Scan for the cell matching the given text and deliver its [X, Y] coordinate at center. 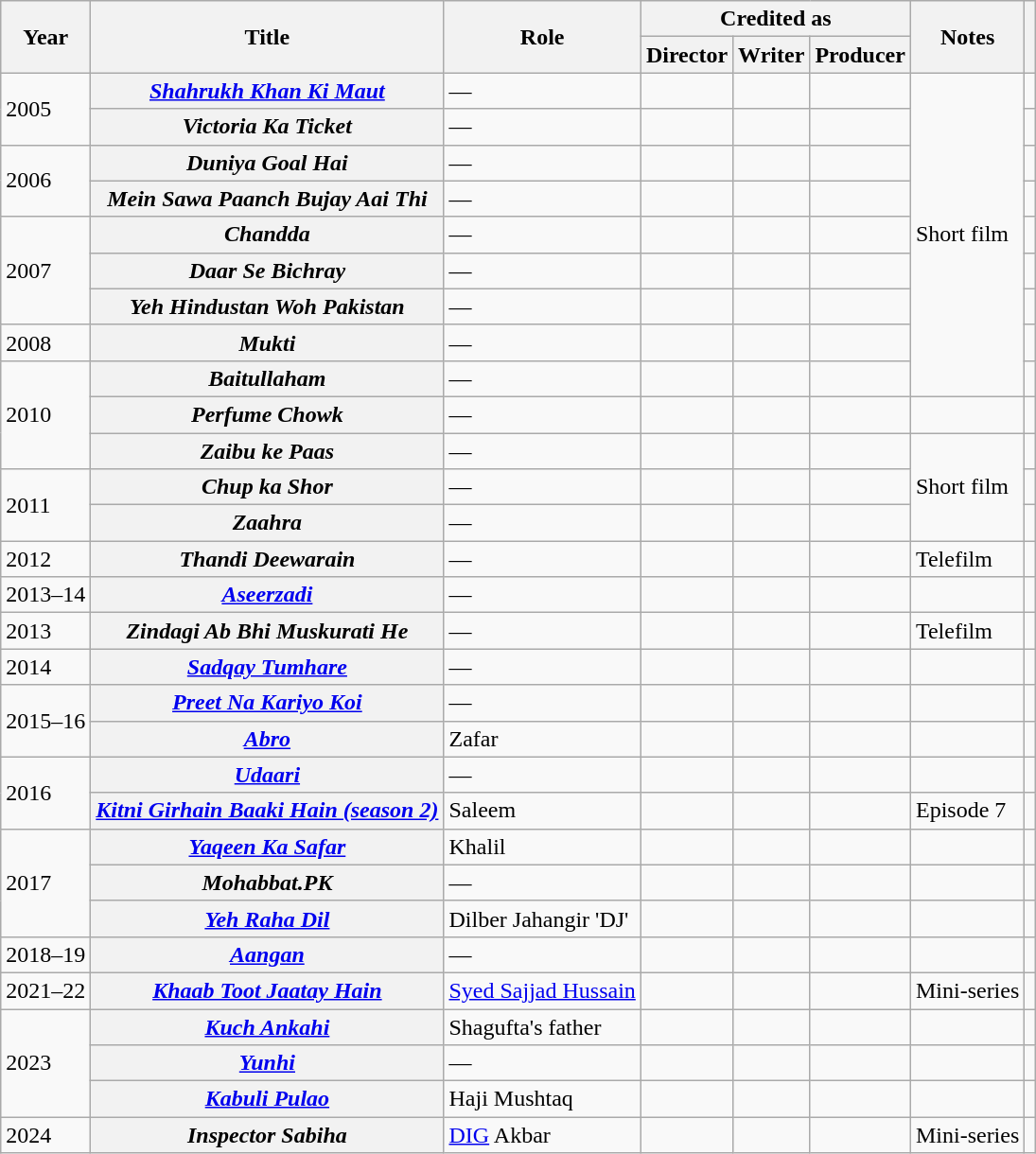
2023 [45, 1062]
2024 [45, 1135]
Chup ka Shor [267, 487]
Dilber Jahangir 'DJ' [542, 918]
Khalil [542, 847]
2017 [45, 883]
2013 [45, 631]
Preet Na Kariyo Koi [267, 703]
2012 [45, 559]
Perfume Chowk [267, 414]
2014 [45, 667]
2011 [45, 505]
Notes [967, 37]
Zaibu ke Paas [267, 451]
Yaqeen Ka Safar [267, 847]
Haji Mushtaq [542, 1099]
Director [687, 55]
DIG Akbar [542, 1135]
Kitni Girhain Baaki Hain (season 2) [267, 811]
2005 [45, 109]
2006 [45, 181]
Abro [267, 739]
Syed Sajjad Hussain [542, 990]
Khaab Toot Jaatay Hain [267, 990]
Thandi Deewarain [267, 559]
Producer [861, 55]
Aangan [267, 954]
Daar Se Bichray [267, 271]
Zindagi Ab Bhi Muskurati He [267, 631]
Shahrukh Khan Ki Maut [267, 91]
2015–16 [45, 721]
Duniya Goal Hai [267, 163]
Kuch Ankahi [267, 1026]
2010 [45, 414]
Yeh Hindustan Woh Pakistan [267, 306]
Udaari [267, 775]
Episode 7 [967, 811]
2008 [45, 342]
Baitullaham [267, 378]
Mohabbat.PK [267, 883]
Zafar [542, 739]
Sadqay Tumhare [267, 667]
Zaahra [267, 523]
Year [45, 37]
Role [542, 37]
Shagufta's father [542, 1026]
Mukti [267, 342]
Victoria Ka Ticket [267, 127]
Inspector Sabiha [267, 1135]
2018–19 [45, 954]
Saleem [542, 811]
Chandda [267, 235]
2016 [45, 793]
Writer [772, 55]
Yunhi [267, 1063]
Title [267, 37]
2021–22 [45, 990]
Mein Sawa Paanch Bujay Aai Thi [267, 199]
2013–14 [45, 595]
Credited as [776, 19]
Kabuli Pulao [267, 1099]
2007 [45, 271]
Aseerzadi [267, 595]
Yeh Raha Dil [267, 918]
